Return the (x, y) coordinate for the center point of the cell that contains the specified text.  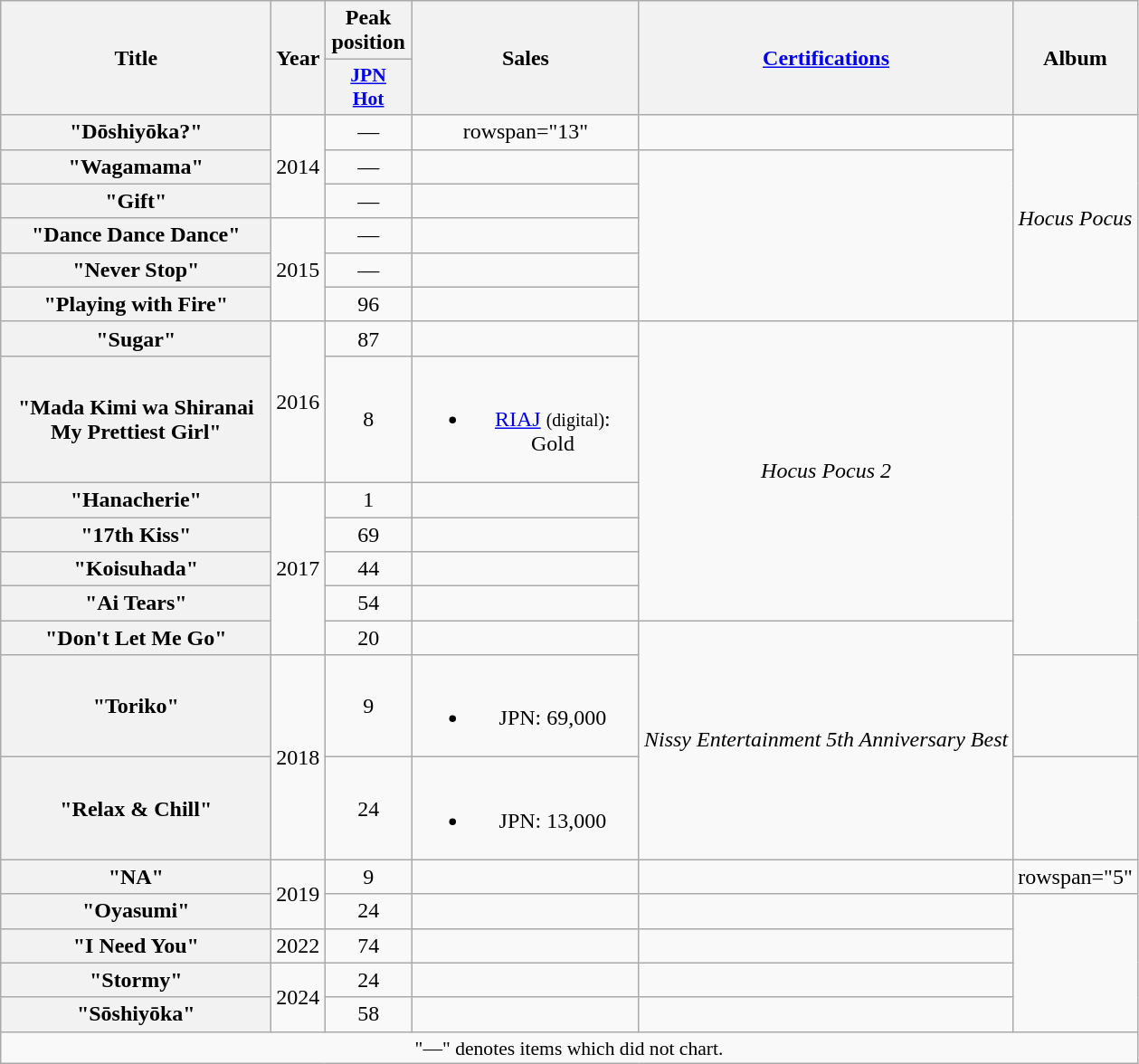
JPN: 13,000 (525, 809)
"Toriko" (136, 706)
rowspan="5" (1076, 877)
"Playing with Fire" (136, 304)
"Never Stop" (136, 270)
"Hanacherie" (136, 499)
Certifications (825, 58)
Peak position (369, 31)
"Stormy" (136, 980)
"Gift" (136, 201)
2016 (299, 402)
20 (369, 638)
58 (369, 1014)
"17th Kiss" (136, 535)
74 (369, 945)
"Oyasumi" (136, 911)
2015 (299, 270)
Title (136, 58)
Album (1076, 58)
44 (369, 569)
8 (369, 419)
"Koisuhada" (136, 569)
2024 (299, 997)
Nissy Entertainment 5th Anniversary Best (825, 740)
1 (369, 499)
"—" denotes items which did not chart. (569, 1048)
"Sōshiyōka" (136, 1014)
2019 (299, 894)
Sales (525, 58)
2022 (299, 945)
Year (299, 58)
2017 (299, 568)
"NA" (136, 877)
87 (369, 338)
"Dōshiyōka?" (136, 132)
"Mada Kimi wa Shiranai My Prettiest Girl" (136, 419)
2018 (299, 757)
"I Need You" (136, 945)
"Ai Tears" (136, 603)
"Don't Let Me Go" (136, 638)
"Dance Dance Dance" (136, 235)
"Relax & Chill" (136, 809)
JPN: 69,000 (525, 706)
96 (369, 304)
"Sugar" (136, 338)
RIAJ (digital): Gold (525, 419)
69 (369, 535)
rowspan="13" (525, 132)
Hocus Pocus (1076, 218)
Hocus Pocus 2 (825, 470)
JPNHot (369, 87)
2014 (299, 166)
"Wagamama" (136, 166)
54 (369, 603)
